Capture the cell that displays the provided text and extract its (x, y) central coordinate. 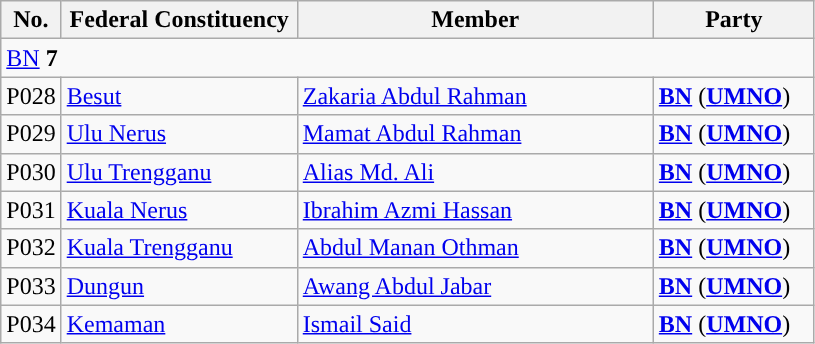
Ulu Trengganu (179, 172)
No. (31, 20)
Kemaman (179, 324)
P029 (31, 134)
Kuala Trengganu (179, 248)
Ulu Nerus (179, 134)
Awang Abdul Jabar (475, 286)
Zakaria Abdul Rahman (475, 96)
P032 (31, 248)
Dungun (179, 286)
P033 (31, 286)
Besut (179, 96)
P034 (31, 324)
Abdul Manan Othman (475, 248)
BN 7 (408, 58)
P028 (31, 96)
Alias Md. Ali (475, 172)
Party (734, 20)
Mamat Abdul Rahman (475, 134)
Ibrahim Azmi Hassan (475, 210)
P031 (31, 210)
Member (475, 20)
P030 (31, 172)
Kuala Nerus (179, 210)
Federal Constituency (179, 20)
Ismail Said (475, 324)
